Provide the (x, y) coordinate of the cell's center where the given text is located.  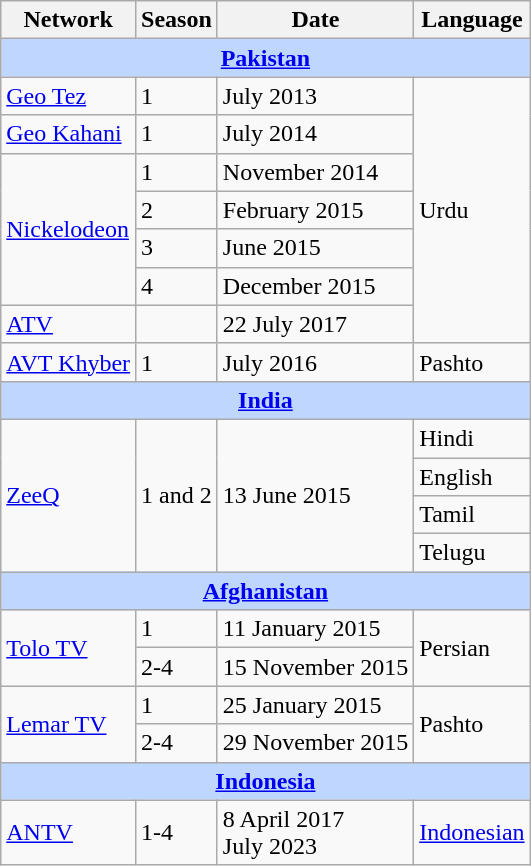
July 2014 (315, 134)
English (472, 477)
December 2015 (315, 286)
ANTV (68, 832)
Date (315, 20)
15 November 2015 (315, 667)
Geo Tez (68, 96)
Geo Kahani (68, 134)
Indonesia (266, 781)
July 2013 (315, 96)
1-4 (177, 832)
4 (177, 286)
2 (177, 210)
Telugu (472, 553)
Tolo TV (68, 648)
Persian (472, 648)
June 2015 (315, 248)
Tamil (472, 515)
13 June 2015 (315, 495)
3 (177, 248)
29 November 2015 (315, 743)
Season (177, 20)
Pakistan (266, 58)
Nickelodeon (68, 229)
July 2016 (315, 362)
Indonesian (472, 832)
ATV (68, 324)
Afghanistan (266, 591)
Network (68, 20)
February 2015 (315, 210)
India (266, 400)
ZeeQ (68, 495)
Lemar TV (68, 724)
November 2014 (315, 172)
8 April 2017July 2023 (315, 832)
Language (472, 20)
Hindi (472, 438)
25 January 2015 (315, 705)
11 January 2015 (315, 629)
Urdu (472, 210)
AVT Khyber (68, 362)
22 July 2017 (315, 324)
1 and 2 (177, 495)
